Capture the cell that displays the provided text and extract its [x, y] central coordinate. 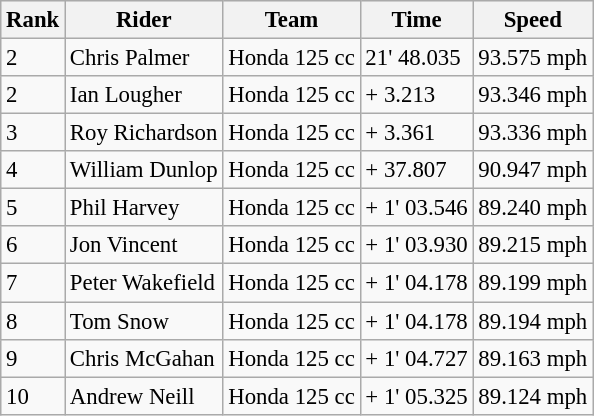
89.194 mph [532, 321]
Rider [144, 20]
Chris Palmer [144, 58]
89.215 mph [532, 245]
Tom Snow [144, 321]
90.947 mph [532, 170]
Ian Lougher [144, 95]
+ 37.807 [416, 170]
+ 3.213 [416, 95]
6 [33, 245]
4 [33, 170]
10 [33, 396]
93.346 mph [532, 95]
+ 1' 04.727 [416, 358]
89.163 mph [532, 358]
Time [416, 20]
7 [33, 283]
93.575 mph [532, 58]
Speed [532, 20]
Peter Wakefield [144, 283]
Roy Richardson [144, 133]
William Dunlop [144, 170]
+ 1' 03.546 [416, 208]
Rank [33, 20]
Andrew Neill [144, 396]
+ 1' 05.325 [416, 396]
9 [33, 358]
8 [33, 321]
Chris McGahan [144, 358]
89.240 mph [532, 208]
Phil Harvey [144, 208]
Jon Vincent [144, 245]
89.199 mph [532, 283]
Team [292, 20]
3 [33, 133]
5 [33, 208]
+ 3.361 [416, 133]
+ 1' 03.930 [416, 245]
89.124 mph [532, 396]
93.336 mph [532, 133]
21' 48.035 [416, 58]
